Find where the given text appears and provide that cell's center as (x, y) coordinate. 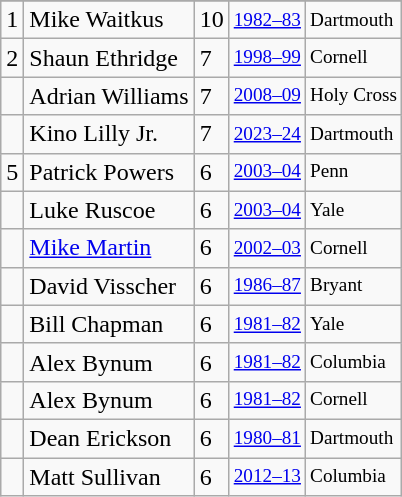
2002–03 (267, 248)
Matt Sullivan (109, 477)
1986–87 (267, 286)
Patrick Powers (109, 172)
Bill Chapman (109, 324)
David Visscher (109, 286)
2008–09 (267, 96)
Bryant (354, 286)
Adrian Williams (109, 96)
Mike Martin (109, 248)
Luke Ruscoe (109, 210)
Shaun Ethridge (109, 58)
1980–81 (267, 438)
10 (212, 20)
1998–99 (267, 58)
2012–13 (267, 477)
1 (12, 20)
Mike Waitkus (109, 20)
5 (12, 172)
Penn (354, 172)
Kino Lilly Jr. (109, 134)
2023–24 (267, 134)
2 (12, 58)
Holy Cross (354, 96)
Dean Erickson (109, 438)
1982–83 (267, 20)
